From the cell containing the given text, extract its center point as [x, y] coordinate. 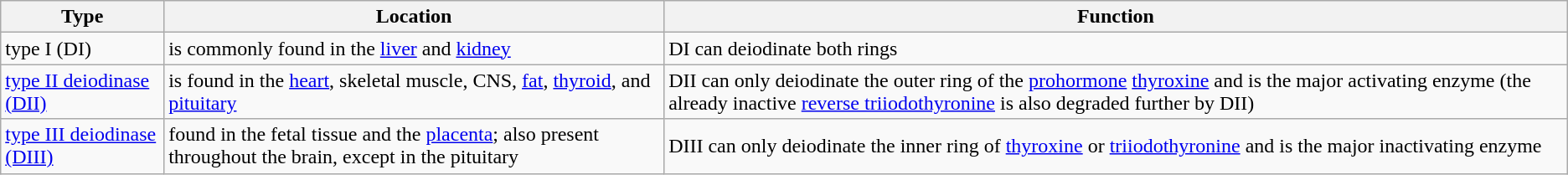
Function [1116, 17]
Type [82, 17]
DIII can only deiodinate the inner ring of thyroxine or triiodothyronine and is the major inactivating enzyme [1116, 146]
type III deiodinase (DIII) [82, 146]
is commonly found in the liver and kidney [414, 49]
type II deiodinase (DII) [82, 92]
Location [414, 17]
is found in the heart, skeletal muscle, CNS, fat, thyroid, and pituitary [414, 92]
found in the fetal tissue and the placenta; also present throughout the brain, except in the pituitary [414, 146]
DI can deiodinate both rings [1116, 49]
type I (DI) [82, 49]
